Provide the [X, Y] coordinate of the cell's center where the given text is located.  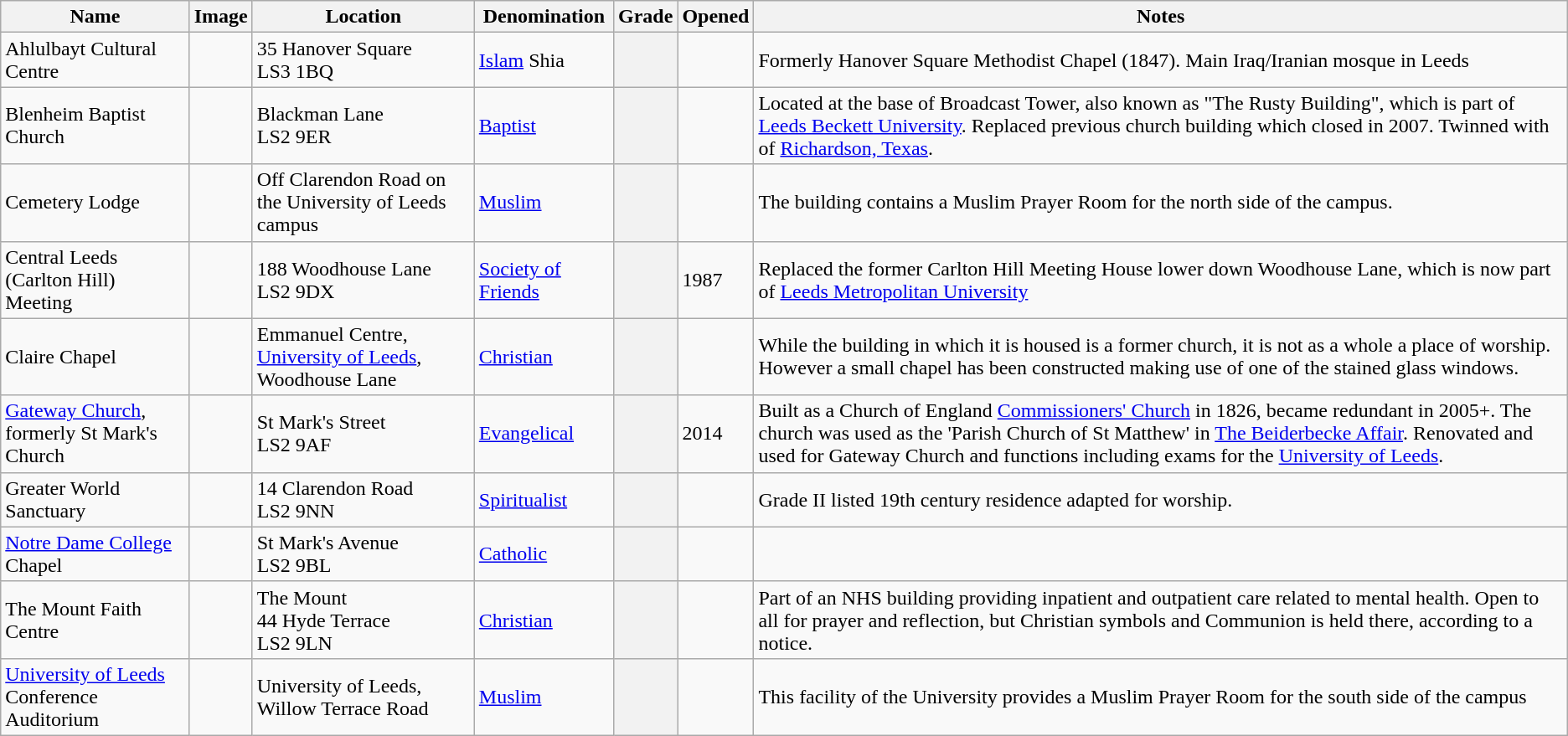
Grade II listed 19th century residence adapted for worship. [1161, 499]
Blenheim Baptist Church [95, 126]
Image [221, 17]
2014 [715, 434]
Location [364, 17]
St Mark's AvenueLS2 9BL [364, 554]
Evangelical [544, 434]
Opened [715, 17]
Off Clarendon Road on the University of Leeds campus [364, 203]
The Mount44 Hyde TerraceLS2 9LN [364, 620]
Greater World Sanctuary [95, 499]
Blackman LaneLS2 9ER [364, 126]
Society of Friends [544, 280]
14 Clarendon RoadLS2 9NN [364, 499]
Emmanuel Centre, University of Leeds, Woodhouse Lane [364, 357]
Grade [645, 17]
University of Leeds, Willow Terrace Road [364, 697]
Formerly Hanover Square Methodist Chapel (1847). Main Iraq/Iranian mosque in Leeds [1161, 60]
This facility of the University provides a Muslim Prayer Room for the south side of the campus [1161, 697]
University of Leeds Conference Auditorium [95, 697]
The Mount Faith Centre [95, 620]
Notes [1161, 17]
Central Leeds (Carlton Hill) Meeting [95, 280]
35 Hanover SquareLS3 1BQ [364, 60]
St Mark's StreetLS2 9AF [364, 434]
Notre Dame College Chapel [95, 554]
Spiritualist [544, 499]
Replaced the former Carlton Hill Meeting House lower down Woodhouse Lane, which is now part of Leeds Metropolitan University [1161, 280]
188 Woodhouse LaneLS2 9DX [364, 280]
Baptist [544, 126]
Name [95, 17]
Gateway Church, formerly St Mark's Church [95, 434]
Ahlulbayt Cultural Centre [95, 60]
Denomination [544, 17]
Claire Chapel [95, 357]
Catholic [544, 554]
1987 [715, 280]
The building contains a Muslim Prayer Room for the north side of the campus. [1161, 203]
Islam Shia [544, 60]
Cemetery Lodge [95, 203]
